For the text-containing cell, return its midpoint in [X, Y] coordinate format. 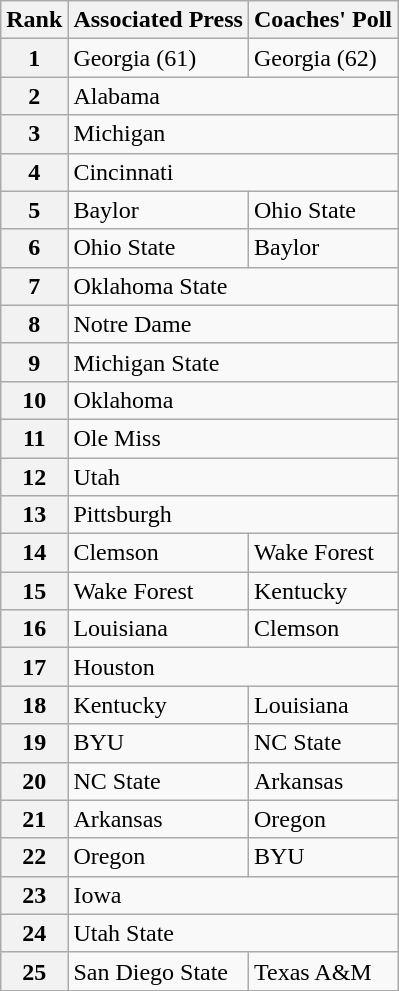
11 [34, 438]
21 [34, 819]
Alabama [233, 96]
5 [34, 210]
23 [34, 895]
1 [34, 58]
Coaches' Poll [322, 20]
14 [34, 553]
22 [34, 857]
4 [34, 172]
Oklahoma [233, 400]
Iowa [233, 895]
13 [34, 515]
6 [34, 248]
Michigan State [233, 362]
Associated Press [158, 20]
24 [34, 933]
Oklahoma State [233, 286]
Texas A&M [322, 971]
20 [34, 781]
25 [34, 971]
16 [34, 629]
2 [34, 96]
15 [34, 591]
12 [34, 477]
San Diego State [158, 971]
Utah State [233, 933]
10 [34, 400]
8 [34, 324]
9 [34, 362]
Georgia (62) [322, 58]
7 [34, 286]
Utah [233, 477]
Georgia (61) [158, 58]
Houston [233, 667]
Rank [34, 20]
Pittsburgh [233, 515]
19 [34, 743]
Ole Miss [233, 438]
17 [34, 667]
Notre Dame [233, 324]
Cincinnati [233, 172]
Michigan [233, 134]
3 [34, 134]
18 [34, 705]
